Determine the (X, Y) coordinate at the center of the cell enclosing the given text.  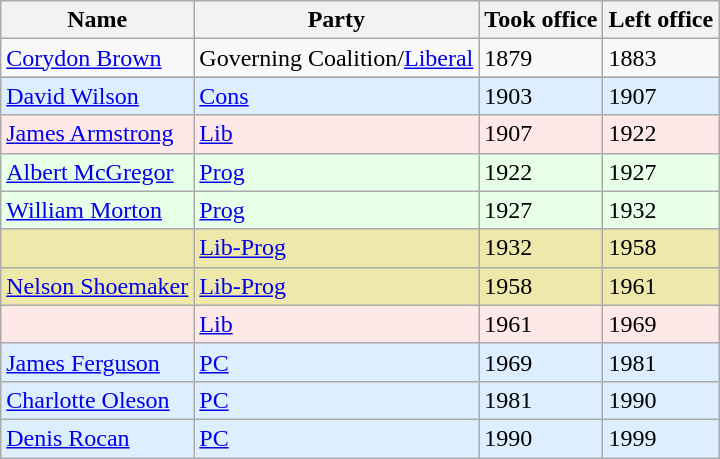
James Ferguson (98, 362)
Charlotte Oleson (98, 400)
Denis Rocan (98, 438)
1903 (541, 96)
Corydon Brown (98, 58)
Took office (541, 20)
Cons (336, 96)
1879 (541, 58)
Name (98, 20)
Party (336, 20)
Albert McGregor (98, 172)
Left office (661, 20)
1999 (661, 438)
Nelson Shoemaker (98, 286)
David Wilson (98, 96)
1883 (661, 58)
Governing Coalition/Liberal (336, 58)
James Armstrong (98, 134)
William Morton (98, 210)
